Find where the given text appears and provide that cell's center as (x, y) coordinate. 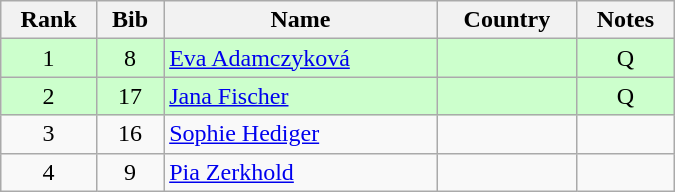
Bib (130, 20)
Country (506, 20)
17 (130, 96)
4 (49, 172)
9 (130, 172)
16 (130, 134)
Sophie Hediger (300, 134)
Pia Zerkhold (300, 172)
8 (130, 58)
Eva Adamczyková (300, 58)
3 (49, 134)
1 (49, 58)
Rank (49, 20)
Notes (626, 20)
Name (300, 20)
Jana Fischer (300, 96)
2 (49, 96)
